Scan for the cell matching the given text and deliver its (x, y) coordinate at center. 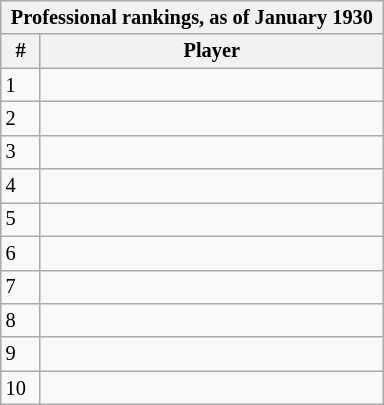
9 (21, 354)
4 (21, 186)
Player (212, 51)
7 (21, 287)
1 (21, 85)
Professional rankings, as of January 1930 (192, 17)
8 (21, 320)
3 (21, 152)
# (21, 51)
2 (21, 118)
10 (21, 388)
6 (21, 253)
5 (21, 219)
